Return (X, Y) of the center of cell containing provided text 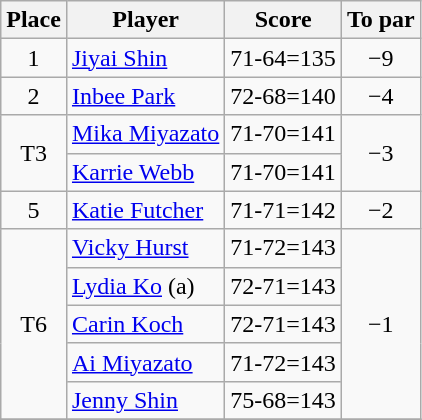
2 (34, 96)
75-68=143 (284, 400)
−4 (380, 96)
−9 (380, 58)
Ai Miyazato (145, 362)
−2 (380, 210)
Karrie Webb (145, 172)
5 (34, 210)
T6 (34, 324)
Lydia Ko (a) (145, 286)
1 (34, 58)
71-71=142 (284, 210)
Katie Futcher (145, 210)
Carin Koch (145, 324)
−1 (380, 324)
Inbee Park (145, 96)
Jenny Shin (145, 400)
Mika Miyazato (145, 134)
−3 (380, 153)
71-64=135 (284, 58)
T3 (34, 153)
Jiyai Shin (145, 58)
Vicky Hurst (145, 248)
Place (34, 20)
To par (380, 20)
Player (145, 20)
Score (284, 20)
72-68=140 (284, 96)
